Output the [x, y] coordinate of the center of the cell containing the given text.  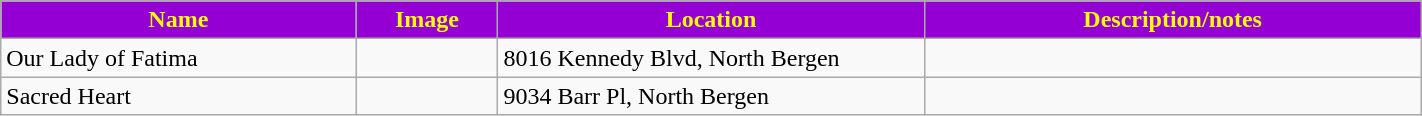
8016 Kennedy Blvd, North Bergen [711, 58]
Description/notes [1172, 20]
Location [711, 20]
Our Lady of Fatima [178, 58]
Sacred Heart [178, 96]
Image [427, 20]
9034 Barr Pl, North Bergen [711, 96]
Name [178, 20]
